Identify which cell holds the provided text, then report its [X, Y] central coordinate. 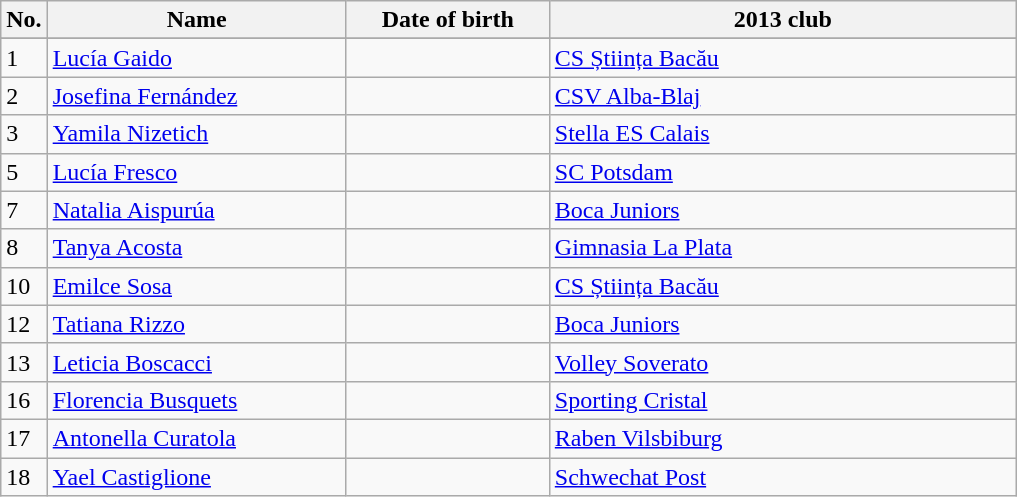
Schwechat Post [782, 477]
Yamila Nizetich [196, 134]
16 [24, 400]
Josefina Fernández [196, 96]
12 [24, 324]
Date of birth [448, 20]
Gimnasia La Plata [782, 248]
Volley Soverato [782, 362]
10 [24, 286]
Tanya Acosta [196, 248]
Raben Vilsbiburg [782, 438]
Natalia Aispurúa [196, 210]
Antonella Curatola [196, 438]
CSV Alba-Blaj [782, 96]
Emilce Sosa [196, 286]
Lucía Gaido [196, 58]
18 [24, 477]
Tatiana Rizzo [196, 324]
17 [24, 438]
7 [24, 210]
Lucía Fresco [196, 172]
8 [24, 248]
2013 club [782, 20]
Florencia Busquets [196, 400]
Sporting Cristal [782, 400]
3 [24, 134]
5 [24, 172]
SC Potsdam [782, 172]
Leticia Boscacci [196, 362]
13 [24, 362]
2 [24, 96]
No. [24, 20]
Name [196, 20]
1 [24, 58]
Yael Castiglione [196, 477]
Stella ES Calais [782, 134]
